Detect which cell encompasses the target text, then output its [x, y] center coordinate. 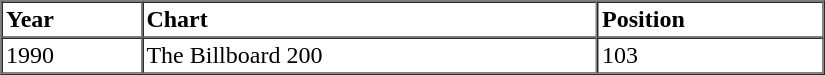
Position [711, 20]
Chart [370, 20]
1990 [72, 56]
103 [711, 56]
The Billboard 200 [370, 56]
Year [72, 20]
